From the cell containing the given text, extract its center point as [x, y] coordinate. 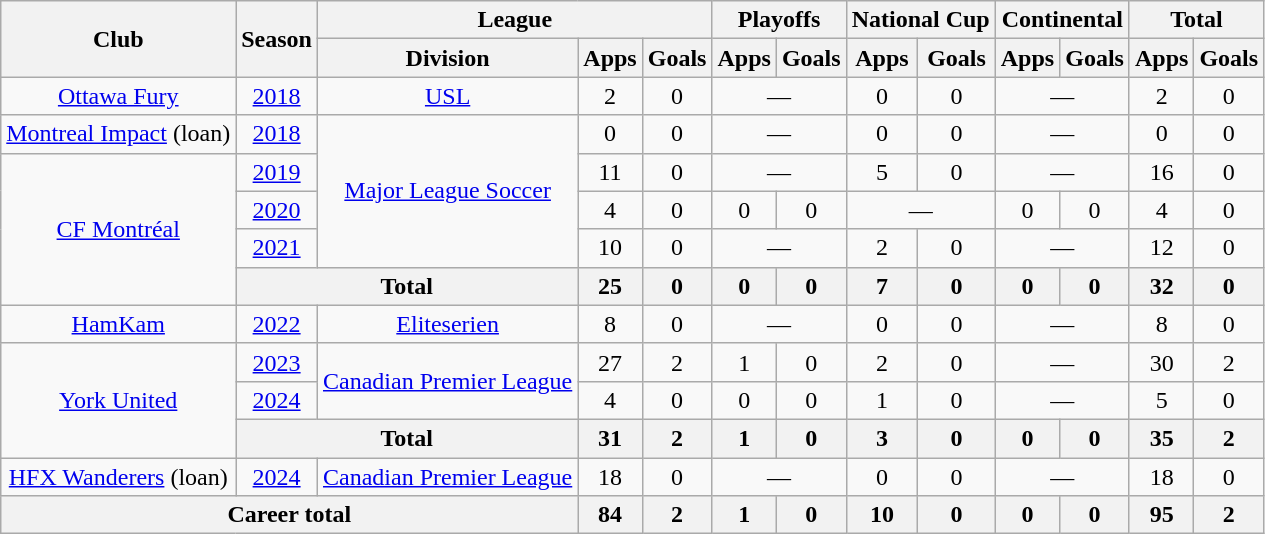
Eliteserien [447, 324]
11 [610, 172]
7 [882, 286]
95 [1161, 515]
25 [610, 286]
Montreal Impact (loan) [118, 134]
27 [610, 362]
Season [277, 39]
2020 [277, 210]
HamKam [118, 324]
Division [447, 58]
84 [610, 515]
30 [1161, 362]
Continental [1062, 20]
Club [118, 39]
12 [1161, 248]
16 [1161, 172]
31 [610, 438]
Ottawa Fury [118, 96]
USL [447, 96]
National Cup [920, 20]
3 [882, 438]
League [514, 20]
2021 [277, 248]
2022 [277, 324]
HFX Wanderers (loan) [118, 477]
32 [1161, 286]
CF Montréal [118, 229]
Major League Soccer [447, 191]
2019 [277, 172]
35 [1161, 438]
2023 [277, 362]
Career total [290, 515]
Playoffs [779, 20]
York United [118, 400]
